Provide the [X, Y] coordinate of the cell's center where the given text is located.  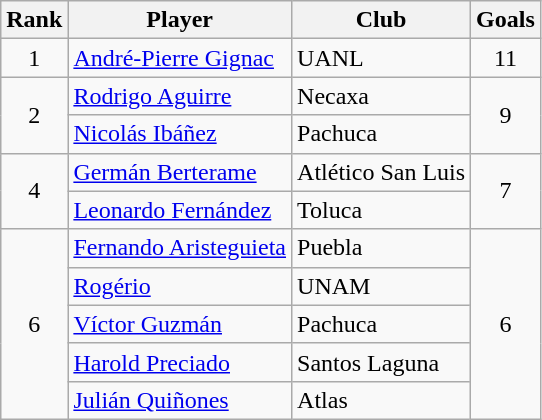
11 [506, 58]
Leonardo Fernández [180, 210]
Toluca [382, 210]
Harold Preciado [180, 362]
Julián Quiñones [180, 400]
UNAM [382, 286]
9 [506, 115]
Nicolás Ibáñez [180, 134]
Goals [506, 20]
Club [382, 20]
Puebla [382, 248]
Rodrigo Aguirre [180, 96]
Germán Berterame [180, 172]
Atlético San Luis [382, 172]
Rogério [180, 286]
7 [506, 191]
UANL [382, 58]
Rank [34, 20]
Atlas [382, 400]
Santos Laguna [382, 362]
Víctor Guzmán [180, 324]
André-Pierre Gignac [180, 58]
1 [34, 58]
Player [180, 20]
Fernando Aristeguieta [180, 248]
4 [34, 191]
Necaxa [382, 96]
2 [34, 115]
